Identify which cell holds the provided text, then report its [x, y] central coordinate. 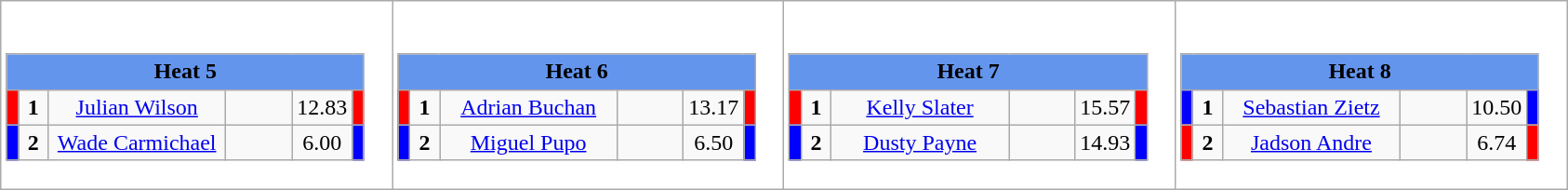
10.50 [1497, 107]
Heat 7 [968, 72]
12.83 [322, 107]
Wade Carmichael [138, 142]
6.74 [1497, 142]
Heat 6 [577, 72]
6.50 [714, 142]
6.00 [322, 142]
14.93 [1105, 142]
Adrian Buchan [528, 107]
Dusty Payne [921, 142]
Heat 8 1 Sebastian Zietz 10.50 2 Jadson Andre 6.74 [1371, 95]
Heat 5 [185, 72]
Miguel Pupo [528, 142]
Heat 8 [1360, 72]
Heat 6 1 Adrian Buchan 13.17 2 Miguel Pupo 6.50 [588, 95]
13.17 [714, 107]
15.57 [1105, 107]
Heat 7 1 Kelly Slater 15.57 2 Dusty Payne 14.93 [980, 95]
Heat 5 1 Julian Wilson 12.83 2 Wade Carmichael 6.00 [197, 95]
Kelly Slater [921, 107]
Jadson Andre [1311, 142]
Sebastian Zietz [1311, 107]
Julian Wilson [138, 107]
